Pinpoint the cell where the given text exists, returning its (X, Y) midpoint coordinate. 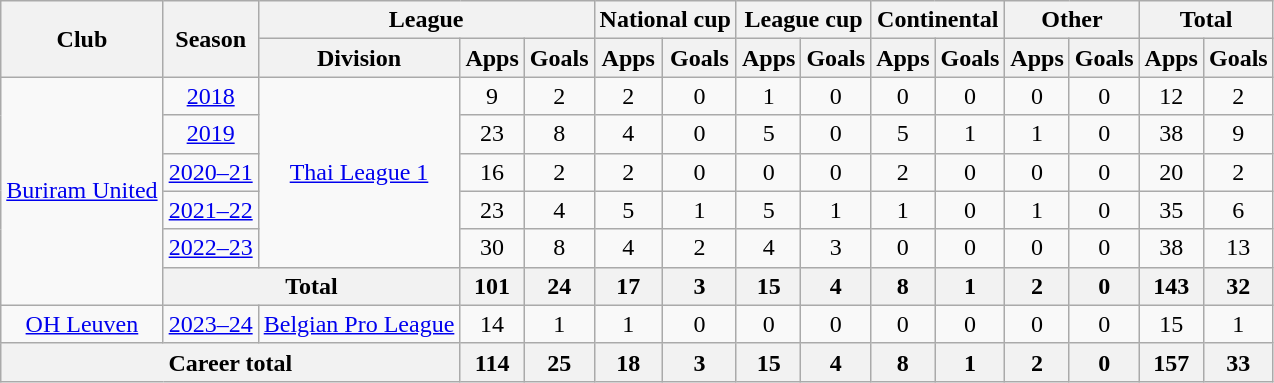
30 (492, 248)
157 (1171, 362)
Club (82, 39)
2018 (210, 96)
National cup (665, 20)
13 (1238, 248)
33 (1238, 362)
Thai League 1 (359, 172)
League cup (803, 20)
Division (359, 58)
2020–21 (210, 172)
32 (1238, 286)
Career total (230, 362)
25 (559, 362)
18 (628, 362)
2023–24 (210, 324)
Belgian Pro League (359, 324)
OH Leuven (82, 324)
24 (559, 286)
114 (492, 362)
17 (628, 286)
2022–23 (210, 248)
143 (1171, 286)
2021–22 (210, 210)
2019 (210, 134)
Buriram United (82, 191)
Season (210, 39)
16 (492, 172)
Other (1072, 20)
6 (1238, 210)
101 (492, 286)
20 (1171, 172)
14 (492, 324)
12 (1171, 96)
League (426, 20)
35 (1171, 210)
Continental (938, 20)
